Return (x, y) of the center of cell containing provided text 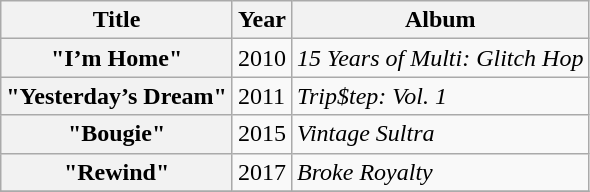
Year (262, 20)
"Rewind" (117, 172)
"Bougie" (117, 134)
Trip$tep: Vol. 1 (440, 96)
Album (440, 20)
"Yesterday’s Dream" (117, 96)
Broke Royalty (440, 172)
15 Years of Multi: Glitch Hop (440, 58)
2015 (262, 134)
2017 (262, 172)
Title (117, 20)
"I’m Home" (117, 58)
Vintage Sultra (440, 134)
2011 (262, 96)
2010 (262, 58)
